Detect which cell encompasses the target text, then output its (x, y) center coordinate. 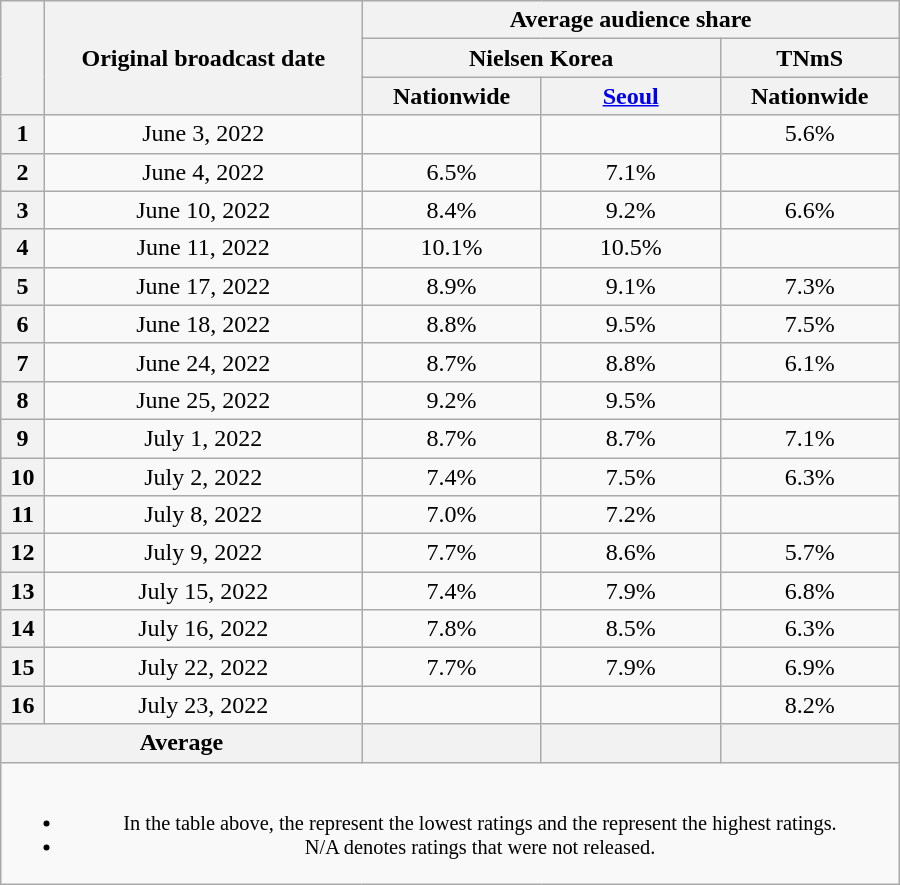
4 (23, 248)
June 3, 2022 (203, 134)
5.6% (810, 134)
Average audience share (630, 20)
10.1% (452, 248)
July 1, 2022 (203, 438)
6.5% (452, 172)
July 22, 2022 (203, 667)
1 (23, 134)
12 (23, 553)
June 24, 2022 (203, 362)
7.0% (452, 515)
7.2% (630, 515)
14 (23, 629)
10 (23, 477)
2 (23, 172)
7.3% (810, 286)
11 (23, 515)
7 (23, 362)
8.4% (452, 210)
Seoul (630, 96)
July 23, 2022 (203, 705)
8.9% (452, 286)
6 (23, 324)
6.6% (810, 210)
9.1% (630, 286)
8.2% (810, 705)
June 4, 2022 (203, 172)
June 18, 2022 (203, 324)
6.1% (810, 362)
6.8% (810, 591)
16 (23, 705)
8 (23, 400)
July 8, 2022 (203, 515)
Nielsen Korea (541, 58)
Average (182, 743)
9 (23, 438)
8.5% (630, 629)
July 9, 2022 (203, 553)
Original broadcast date (203, 58)
10.5% (630, 248)
June 10, 2022 (203, 210)
In the table above, the represent the lowest ratings and the represent the highest ratings.N/A denotes ratings that were not released. (450, 823)
June 17, 2022 (203, 286)
July 15, 2022 (203, 591)
5 (23, 286)
TNmS (810, 58)
15 (23, 667)
6.9% (810, 667)
7.8% (452, 629)
July 16, 2022 (203, 629)
8.6% (630, 553)
5.7% (810, 553)
June 25, 2022 (203, 400)
3 (23, 210)
June 11, 2022 (203, 248)
July 2, 2022 (203, 477)
13 (23, 591)
